Provide the (x, y) coordinate of the cell's center where the given text is located.  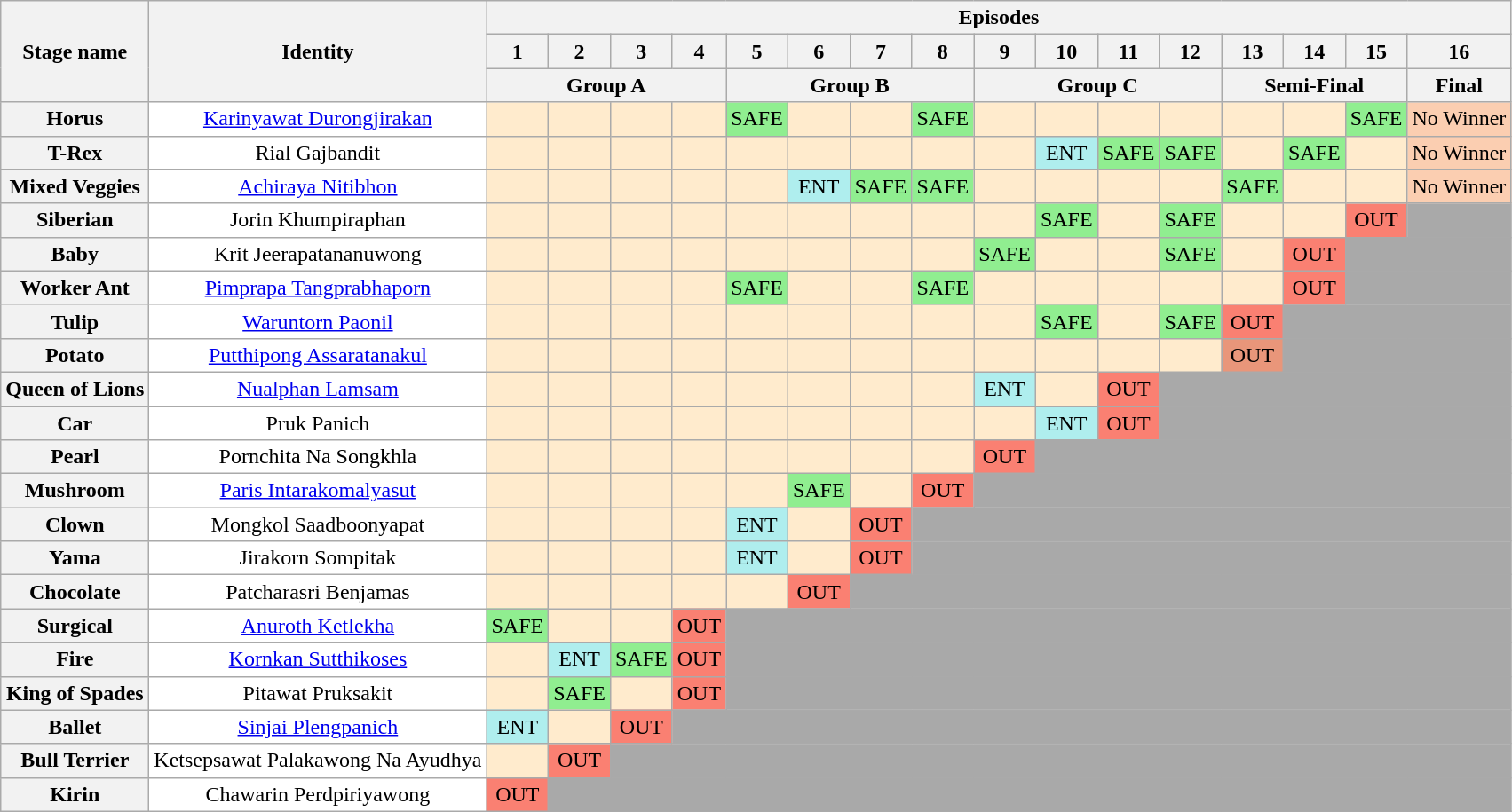
Car (75, 423)
9 (1005, 51)
Semi-Final (1314, 85)
Waruntorn Paonil (318, 321)
Queen of Lions (75, 389)
Siberian (75, 220)
8 (943, 51)
14 (1314, 51)
Group A (606, 85)
Patcharasri Benjamas (318, 592)
Stage name (75, 51)
7 (881, 51)
13 (1253, 51)
Chawarin Perdpiriyawong (318, 794)
Mongkol Saadboonyapat (318, 524)
Identity (318, 51)
1 (518, 51)
Worker Ant (75, 288)
T-Rex (75, 153)
King of Spades (75, 693)
5 (757, 51)
15 (1376, 51)
11 (1128, 51)
Final (1460, 85)
Group C (1097, 85)
Yama (75, 558)
Achiraya Nitibhon (318, 186)
Paris Intarakomalyasut (318, 491)
Potato (75, 355)
3 (641, 51)
Pitawat Pruksakit (318, 693)
Pruk Panich (318, 423)
Pornchita Na Songkhla (318, 457)
Jirakorn Sompitak (318, 558)
6 (819, 51)
Mixed Veggies (75, 186)
Fire (75, 659)
Kirin (75, 794)
Clown (75, 524)
4 (699, 51)
Pimprapa Tangprabhaporn (318, 288)
Tulip (75, 321)
Group B (851, 85)
Mushroom (75, 491)
Karinyawat Durongjirakan (318, 119)
16 (1460, 51)
Sinjai Plengpanich (318, 727)
Bull Terrier (75, 761)
Surgical (75, 626)
Baby (75, 254)
Anuroth Ketlekha (318, 626)
Ballet (75, 727)
Nualphan Lamsam (318, 389)
Ketsepsawat Palakawong Na Ayudhya (318, 761)
Kornkan Sutthikoses (318, 659)
Chocolate (75, 592)
Krit Jeerapatananuwong (318, 254)
Jorin Khumpiraphan (318, 220)
10 (1066, 51)
2 (580, 51)
Putthipong Assaratanakul (318, 355)
12 (1191, 51)
Horus (75, 119)
Episodes (999, 18)
Pearl (75, 457)
Rial Gajbandit (318, 153)
